Output the [X, Y] coordinate of the center of the cell containing the given text.  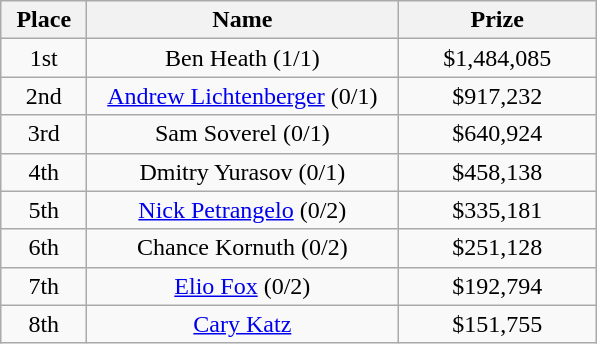
Dmitry Yurasov (0/1) [242, 172]
Elio Fox (0/2) [242, 286]
Ben Heath (1/1) [242, 58]
Name [242, 20]
2nd [44, 96]
$251,128 [498, 248]
$335,181 [498, 210]
1st [44, 58]
Prize [498, 20]
Cary Katz [242, 324]
8th [44, 324]
$458,138 [498, 172]
7th [44, 286]
$192,794 [498, 286]
Andrew Lichtenberger (0/1) [242, 96]
$640,924 [498, 134]
$917,232 [498, 96]
4th [44, 172]
5th [44, 210]
$151,755 [498, 324]
3rd [44, 134]
Place [44, 20]
6th [44, 248]
Sam Soverel (0/1) [242, 134]
Nick Petrangelo (0/2) [242, 210]
Chance Kornuth (0/2) [242, 248]
$1,484,085 [498, 58]
